For the text-containing cell, return its midpoint in [x, y] coordinate format. 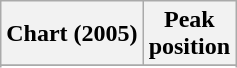
Peak position [189, 34]
Chart (2005) [72, 34]
